For the text-containing cell, return its midpoint in (x, y) coordinate format. 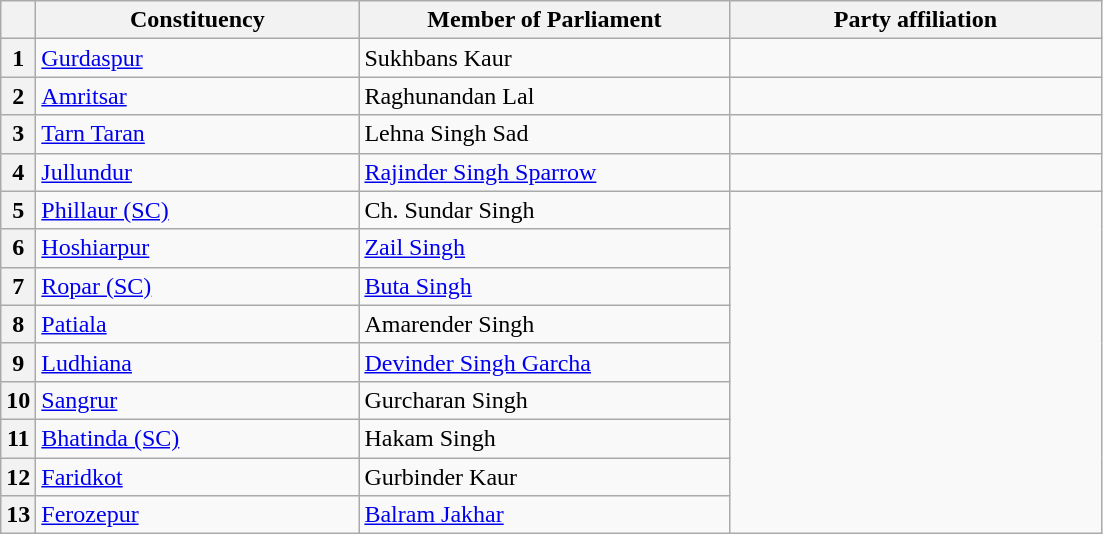
Member of Parliament (544, 20)
Gurbinder Kaur (544, 477)
Phillaur (SC) (198, 210)
Amritsar (198, 96)
8 (18, 324)
Tarn Taran (198, 134)
11 (18, 438)
2 (18, 96)
Sangrur (198, 400)
4 (18, 172)
10 (18, 400)
Lehna Singh Sad (544, 134)
Zail Singh (544, 248)
Constituency (198, 20)
6 (18, 248)
Ropar (SC) (198, 286)
5 (18, 210)
Ch. Sundar Singh (544, 210)
9 (18, 362)
Faridkot (198, 477)
Ludhiana (198, 362)
Raghunandan Lal (544, 96)
Bhatinda (SC) (198, 438)
Patiala (198, 324)
Devinder Singh Garcha (544, 362)
Party affiliation (916, 20)
Rajinder Singh Sparrow (544, 172)
Jullundur (198, 172)
Buta Singh (544, 286)
Ferozepur (198, 515)
3 (18, 134)
Sukhbans Kaur (544, 58)
Hoshiarpur (198, 248)
1 (18, 58)
Gurcharan Singh (544, 400)
13 (18, 515)
12 (18, 477)
Hakam Singh (544, 438)
Gurdaspur (198, 58)
Amarender Singh (544, 324)
Balram Jakhar (544, 515)
7 (18, 286)
